Scan for the cell matching the given text and deliver its [x, y] coordinate at center. 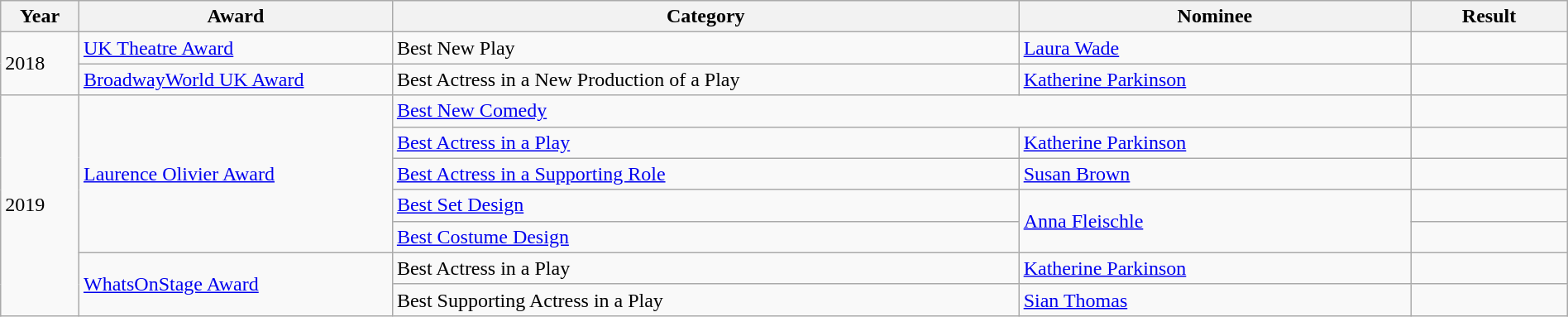
WhatsOnStage Award [235, 284]
Laura Wade [1215, 48]
Result [1489, 17]
Anna Fleischle [1215, 221]
2019 [40, 205]
Best New Comedy [901, 111]
Best Supporting Actress in a Play [705, 300]
Best Actress in a Supporting Role [705, 174]
Sian Thomas [1215, 300]
Best Actress in a New Production of a Play [705, 79]
Laurence Olivier Award [235, 174]
Best New Play [705, 48]
Award [235, 17]
UK Theatre Award [235, 48]
2018 [40, 64]
Category [705, 17]
Susan Brown [1215, 174]
Best Set Design [705, 205]
BroadwayWorld UK Award [235, 79]
Nominee [1215, 17]
Best Costume Design [705, 237]
Year [40, 17]
